Output the (x, y) coordinate of the center of the cell containing the given text.  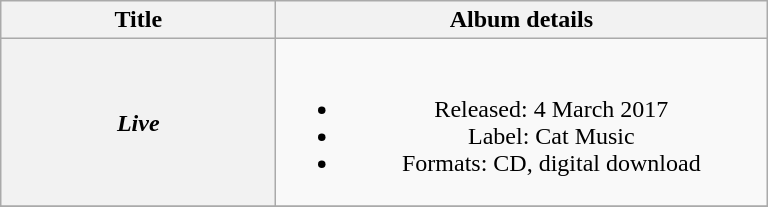
Album details (522, 20)
Released: 4 March 2017Label: Cat MusicFormats: CD, digital download (522, 122)
Live (138, 122)
Title (138, 20)
